Detect which cell encompasses the target text, then output its [x, y] center coordinate. 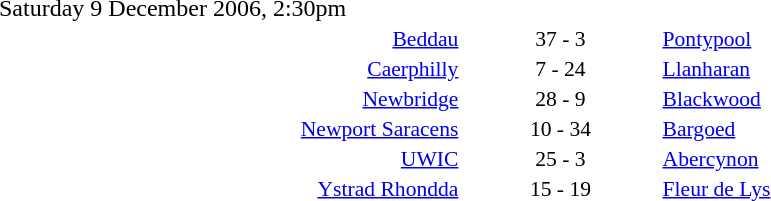
25 - 3 [560, 158]
37 - 3 [560, 38]
10 - 34 [560, 128]
28 - 9 [560, 98]
7 - 24 [560, 68]
